Identify which cell holds the provided text, then report its (x, y) central coordinate. 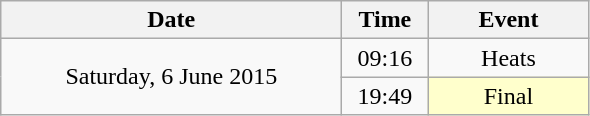
Date (172, 20)
Saturday, 6 June 2015 (172, 77)
Heats (508, 58)
09:16 (385, 58)
Final (508, 96)
Event (508, 20)
Time (385, 20)
19:49 (385, 96)
